Output the [X, Y] coordinate of the center of the cell containing the given text.  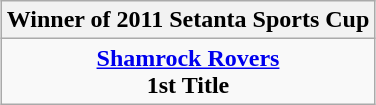
Winner of 2011 Setanta Sports Cup [188, 20]
Shamrock Rovers1st Title [188, 72]
